Return the [x, y] coordinate for the center point of the cell that contains the specified text.  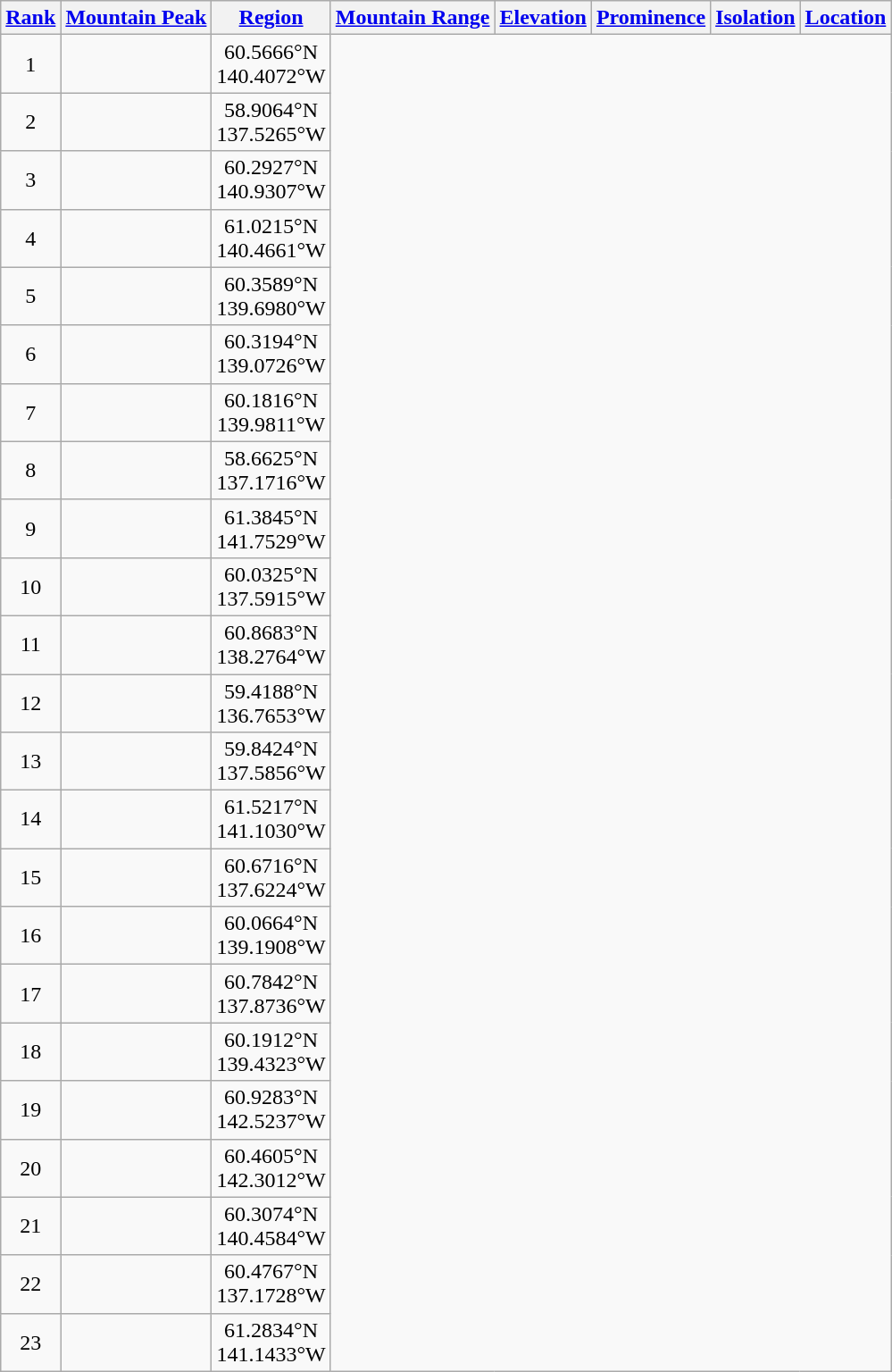
60.8683°N138.2764°W [271, 645]
59.8424°N137.5856°W [271, 761]
60.5666°N140.4072°W [271, 64]
9 [30, 529]
61.5217°N141.1030°W [271, 820]
60.2927°N140.9307°W [271, 180]
60.3589°N139.6980°W [271, 297]
Prominence [650, 18]
60.0325°N137.5915°W [271, 586]
59.4188°N136.7653°W [271, 702]
1 [30, 64]
60.1816°N139.9811°W [271, 413]
60.4605°N142.3012°W [271, 1168]
5 [30, 297]
60.3074°N140.4584°W [271, 1226]
60.4767°N137.1728°W [271, 1284]
61.0215°N140.4661°W [271, 238]
15 [30, 877]
20 [30, 1168]
11 [30, 645]
Mountain Peak [136, 18]
61.2834°N141.1433°W [271, 1342]
12 [30, 702]
17 [30, 993]
3 [30, 180]
22 [30, 1284]
7 [30, 413]
60.0664°N139.1908°W [271, 936]
16 [30, 936]
2 [30, 121]
6 [30, 354]
Rank [30, 18]
10 [30, 586]
23 [30, 1342]
Mountain Range [413, 18]
58.9064°N137.5265°W [271, 121]
60.6716°N137.6224°W [271, 877]
60.7842°N137.8736°W [271, 993]
61.3845°N141.7529°W [271, 529]
19 [30, 1109]
Elevation [543, 18]
60.3194°N139.0726°W [271, 354]
8 [30, 470]
58.6625°N137.1716°W [271, 470]
21 [30, 1226]
Isolation [755, 18]
14 [30, 820]
60.9283°N142.5237°W [271, 1109]
Region [271, 18]
60.1912°N139.4323°W [271, 1052]
4 [30, 238]
Location [846, 18]
13 [30, 761]
18 [30, 1052]
